Return the (X, Y) coordinate for the center point of the cell that contains the specified text.  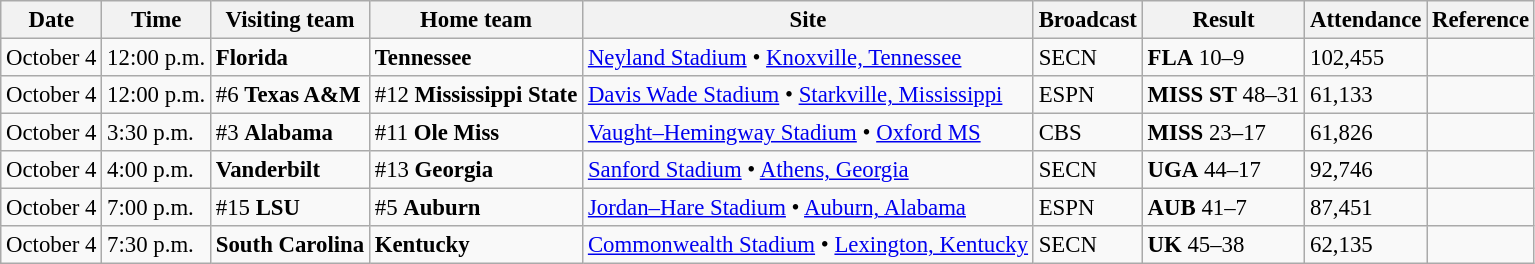
Vanderbilt (290, 170)
Tennessee (476, 58)
CBS (1088, 133)
Davis Wade Stadium • Starkville, Mississippi (808, 95)
Jordan–Hare Stadium • Auburn, Alabama (808, 208)
#6 Texas A&M (290, 95)
FLA 10–9 (1224, 58)
Site (808, 20)
South Carolina (290, 245)
UK 45–38 (1224, 245)
AUB 41–7 (1224, 208)
#13 Georgia (476, 170)
Result (1224, 20)
3:30 p.m. (156, 133)
UGA 44–17 (1224, 170)
92,746 (1366, 170)
Date (52, 20)
87,451 (1366, 208)
61,133 (1366, 95)
#11 Ole Miss (476, 133)
MISS ST 48–31 (1224, 95)
#15 LSU (290, 208)
Florida (290, 58)
MISS 23–17 (1224, 133)
Neyland Stadium • Knoxville, Tennessee (808, 58)
#12 Mississippi State (476, 95)
Commonwealth Stadium • Lexington, Kentucky (808, 245)
Attendance (1366, 20)
7:00 p.m. (156, 208)
Home team (476, 20)
Broadcast (1088, 20)
7:30 p.m. (156, 245)
Sanford Stadium • Athens, Georgia (808, 170)
61,826 (1366, 133)
#5 Auburn (476, 208)
Visiting team (290, 20)
102,455 (1366, 58)
4:00 p.m. (156, 170)
62,135 (1366, 245)
Kentucky (476, 245)
Time (156, 20)
Reference (1481, 20)
Vaught–Hemingway Stadium • Oxford MS (808, 133)
#3 Alabama (290, 133)
